Capture the cell that displays the provided text and extract its (X, Y) central coordinate. 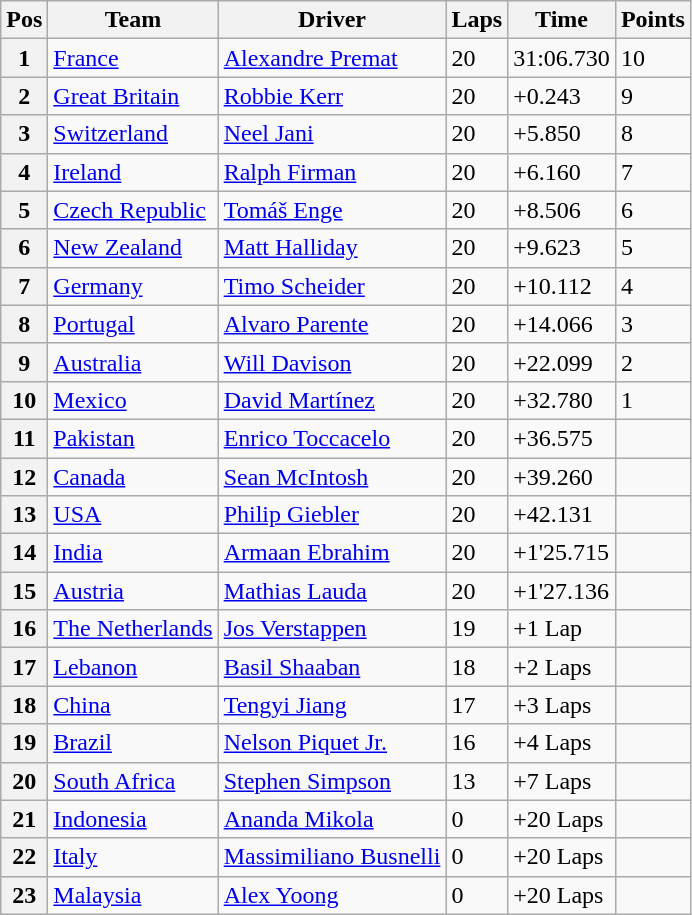
11 (24, 438)
Australia (133, 362)
31:06.730 (562, 58)
+1'25.715 (562, 553)
Switzerland (133, 134)
Brazil (133, 743)
+1 Lap (562, 629)
Enrico Toccacelo (332, 438)
Sean McIntosh (332, 477)
+32.780 (562, 400)
+7 Laps (562, 781)
Italy (133, 857)
Malaysia (133, 895)
Alex Yoong (332, 895)
14 (24, 553)
+3 Laps (562, 705)
+36.575 (562, 438)
Nelson Piquet Jr. (332, 743)
+5.850 (562, 134)
Neel Jani (332, 134)
Stephen Simpson (332, 781)
Massimiliano Busnelli (332, 857)
USA (133, 515)
+10.112 (562, 286)
+0.243 (562, 96)
Laps (477, 20)
Germany (133, 286)
22 (24, 857)
Czech Republic (133, 210)
Driver (332, 20)
Lebanon (133, 667)
Indonesia (133, 819)
Matt Halliday (332, 248)
Austria (133, 591)
Will Davison (332, 362)
+42.131 (562, 515)
15 (24, 591)
Pos (24, 20)
+14.066 (562, 324)
12 (24, 477)
France (133, 58)
Robbie Kerr (332, 96)
Portugal (133, 324)
Alexandre Premat (332, 58)
Pakistan (133, 438)
India (133, 553)
+6.160 (562, 172)
+39.260 (562, 477)
Canada (133, 477)
21 (24, 819)
Time (562, 20)
+4 Laps (562, 743)
+8.506 (562, 210)
Armaan Ebrahim (332, 553)
Philip Giebler (332, 515)
+2 Laps (562, 667)
China (133, 705)
23 (24, 895)
Great Britain (133, 96)
David Martínez (332, 400)
Team (133, 20)
Tengyi Jiang (332, 705)
New Zealand (133, 248)
Ananda Mikola (332, 819)
Ralph Firman (332, 172)
Basil Shaaban (332, 667)
Jos Verstappen (332, 629)
South Africa (133, 781)
Mexico (133, 400)
Ireland (133, 172)
Mathias Lauda (332, 591)
+22.099 (562, 362)
+1'27.136 (562, 591)
Alvaro Parente (332, 324)
+9.623 (562, 248)
Tomáš Enge (332, 210)
Timo Scheider (332, 286)
Points (652, 20)
The Netherlands (133, 629)
